Extract the [x, y] coordinate from the center of the cell holding the provided text.  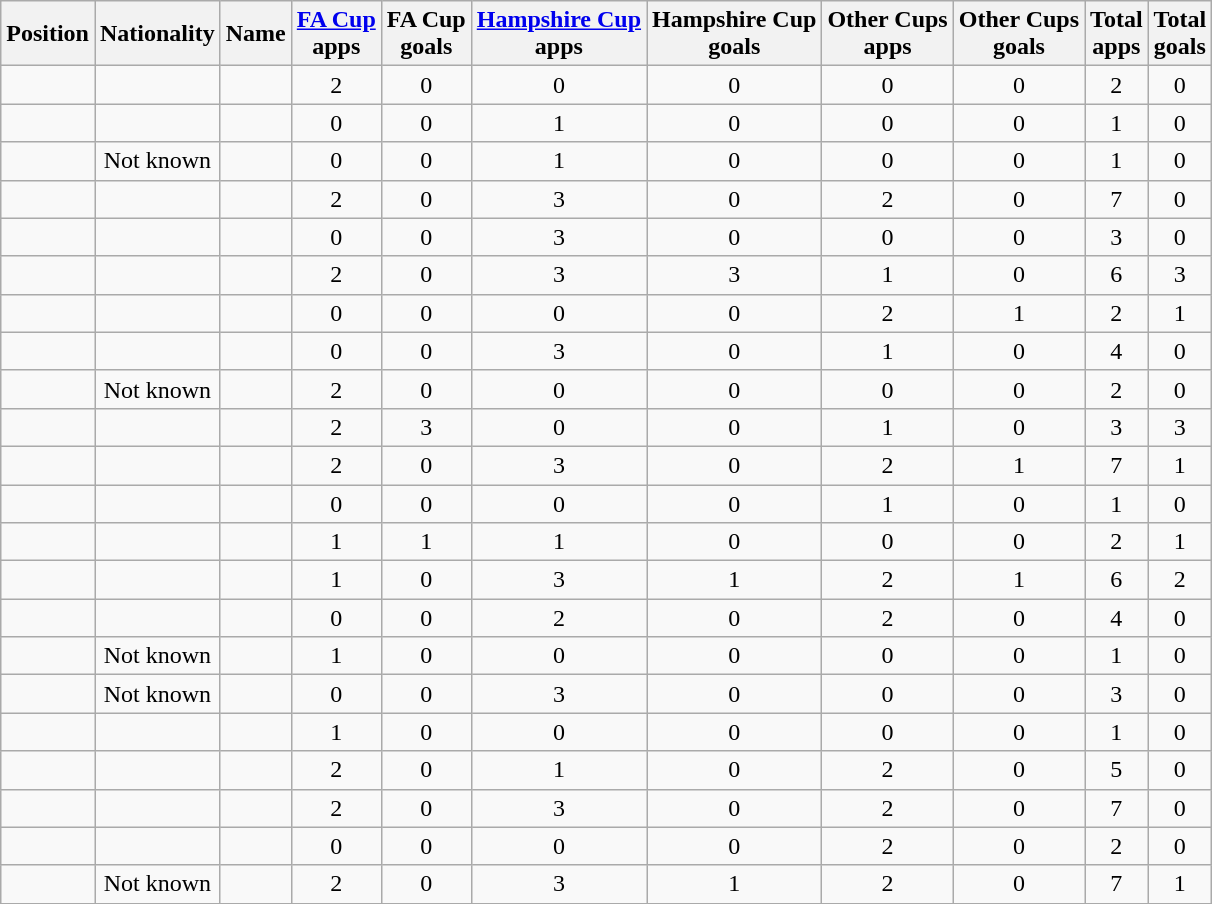
Name [256, 34]
Hampshire Cupgoals [734, 34]
Nationality [157, 34]
Other Cupsapps [888, 34]
FA Cupapps [336, 34]
Other Cupsgoals [1018, 34]
Hampshire Cupapps [558, 34]
FA Cupgoals [426, 34]
Totalapps [1117, 34]
Position [48, 34]
Totalgoals [1180, 34]
5 [1117, 770]
